Find where the given text appears and provide that cell's center as [x, y] coordinate. 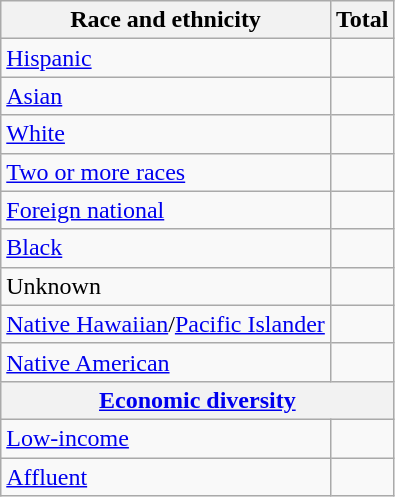
Economic diversity [198, 400]
Affluent [166, 477]
Native Hawaiian/Pacific Islander [166, 324]
Native American [166, 362]
Foreign national [166, 210]
Unknown [166, 286]
Low-income [166, 438]
Black [166, 248]
Two or more races [166, 172]
Total [362, 20]
White [166, 134]
Race and ethnicity [166, 20]
Asian [166, 96]
Hispanic [166, 58]
